Return (x, y) of the center of cell containing provided text 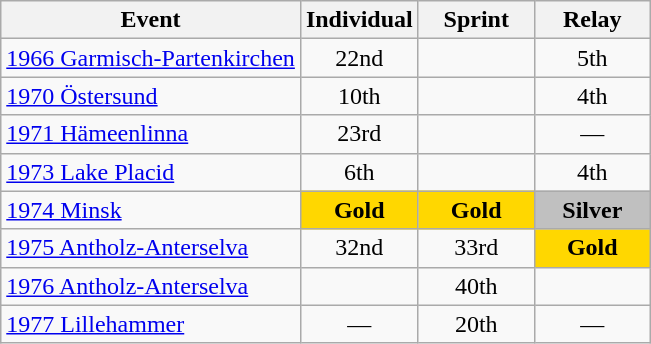
5th (592, 58)
33rd (476, 248)
22nd (359, 58)
Individual (359, 20)
Silver (592, 210)
10th (359, 96)
1973 Lake Placid (151, 172)
40th (476, 286)
1975 Antholz-Anterselva (151, 248)
1971 Hämeenlinna (151, 134)
23rd (359, 134)
1966 Garmisch-Partenkirchen (151, 58)
Event (151, 20)
1976 Antholz-Anterselva (151, 286)
32nd (359, 248)
1970 Östersund (151, 96)
6th (359, 172)
Sprint (476, 20)
1977 Lillehammer (151, 324)
1974 Minsk (151, 210)
20th (476, 324)
Relay (592, 20)
